Identify which cell holds the provided text, then report its (X, Y) central coordinate. 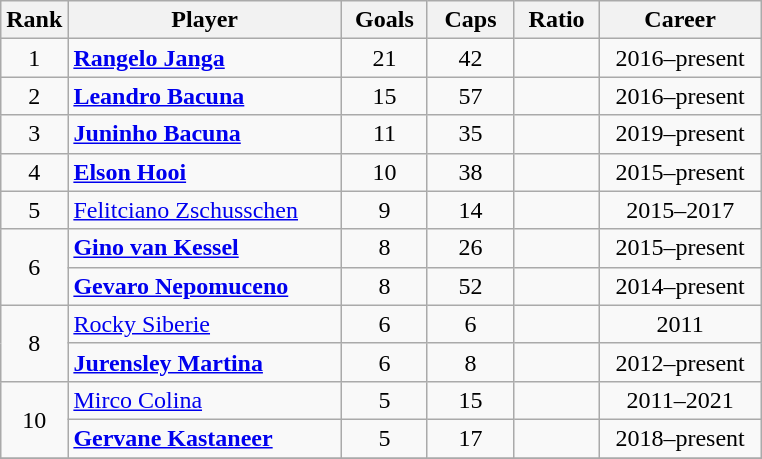
2 (34, 96)
Gevaro Nepomuceno (205, 286)
Career (680, 20)
17 (470, 438)
4 (34, 172)
52 (470, 286)
Rangelo Janga (205, 58)
Gino van Kessel (205, 248)
38 (470, 172)
2015–2017 (680, 210)
Felitciano Zschusschen (205, 210)
1 (34, 58)
Ratio (557, 20)
Juninho Bacuna (205, 134)
2012–present (680, 362)
Rocky Siberie (205, 324)
2018–present (680, 438)
Elson Hooi (205, 172)
Rank (34, 20)
14 (470, 210)
35 (470, 134)
Caps (470, 20)
2011–2021 (680, 400)
26 (470, 248)
Mirco Colina (205, 400)
21 (384, 58)
57 (470, 96)
Jurensley Martina (205, 362)
Goals (384, 20)
9 (384, 210)
Leandro Bacuna (205, 96)
2011 (680, 324)
Player (205, 20)
Gervane Kastaneer (205, 438)
42 (470, 58)
3 (34, 134)
2019–present (680, 134)
2014–present (680, 286)
11 (384, 134)
